From the cell containing the given text, extract its center point as (x, y) coordinate. 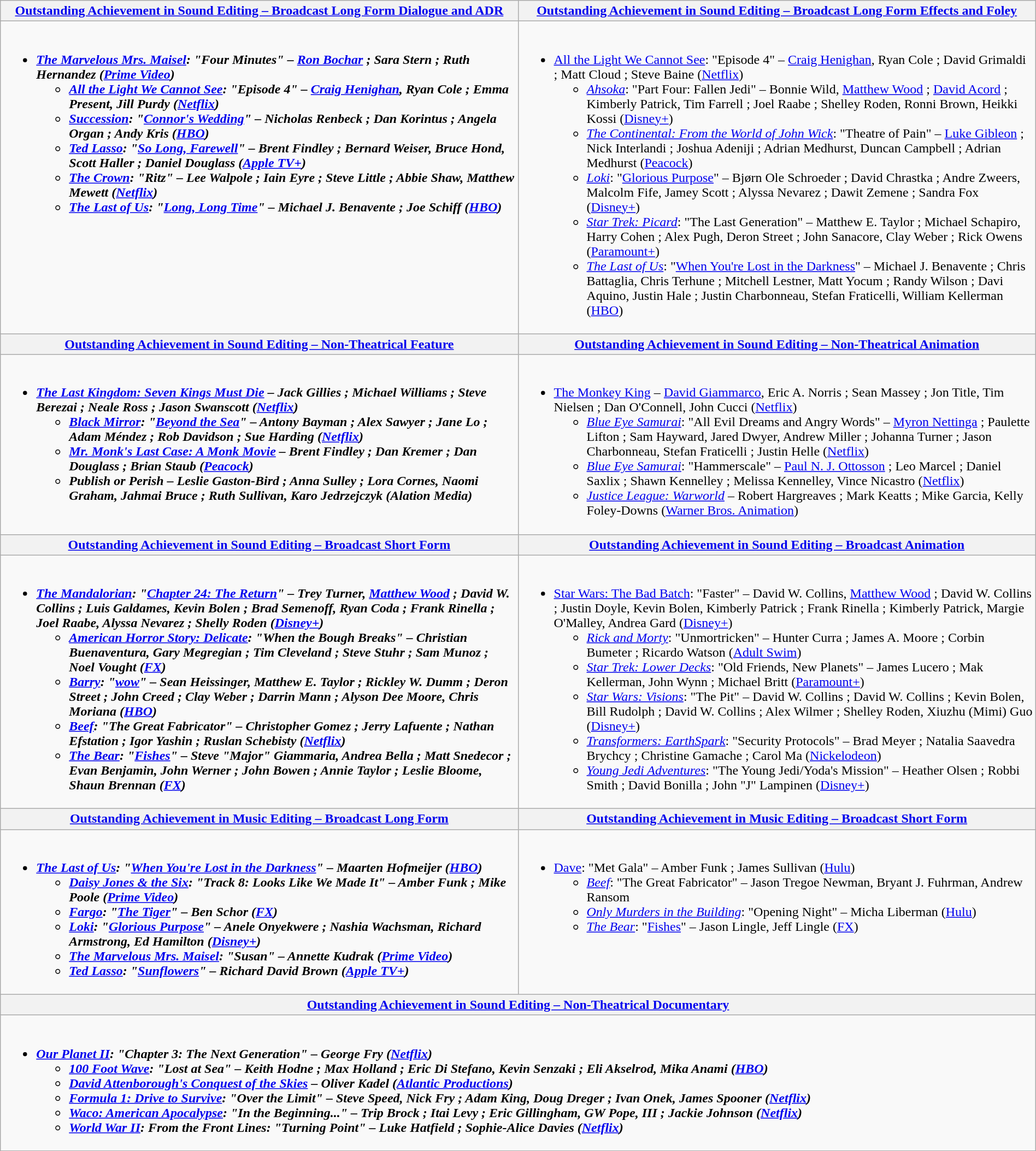
Outstanding Achievement in Sound Editing – Non-Theatrical Animation (777, 344)
Outstanding Achievement in Sound Editing – Non-Theatrical Documentary (518, 1005)
Outstanding Achievement in Sound Editing – Non-Theatrical Feature (259, 344)
Outstanding Achievement in Music Editing – Broadcast Long Form (259, 819)
Outstanding Achievement in Sound Editing – Broadcast Animation (777, 545)
Outstanding Achievement in Sound Editing – Broadcast Short Form (259, 545)
Outstanding Achievement in Sound Editing – Broadcast Long Form Effects and Foley (777, 11)
Outstanding Achievement in Sound Editing – Broadcast Long Form Dialogue and ADR (259, 11)
Outstanding Achievement in Music Editing – Broadcast Short Form (777, 819)
